Detect which cell encompasses the target text, then output its [X, Y] center coordinate. 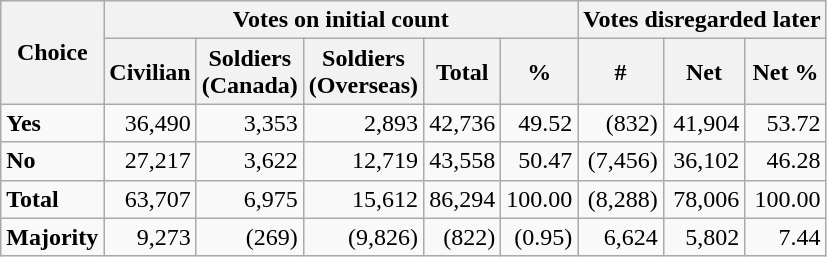
(822) [462, 237]
2,893 [363, 123]
6,975 [250, 199]
41,904 [704, 123]
Soldiers(Overseas) [363, 72]
Votes on initial count [341, 20]
7.44 [786, 237]
42,736 [462, 123]
9,273 [150, 237]
15,612 [363, 199]
50.47 [540, 161]
% [540, 72]
43,558 [462, 161]
No [52, 161]
6,624 [621, 237]
Net [704, 72]
86,294 [462, 199]
Yes [52, 123]
63,707 [150, 199]
36,102 [704, 161]
# [621, 72]
(269) [250, 237]
(9,826) [363, 237]
Votes disregarded later [702, 20]
36,490 [150, 123]
5,802 [704, 237]
Soldiers(Canada) [250, 72]
27,217 [150, 161]
(0.95) [540, 237]
53.72 [786, 123]
Majority [52, 237]
3,622 [250, 161]
46.28 [786, 161]
3,353 [250, 123]
12,719 [363, 161]
Net % [786, 72]
(832) [621, 123]
(8,288) [621, 199]
Choice [52, 52]
(7,456) [621, 161]
49.52 [540, 123]
Civilian [150, 72]
78,006 [704, 199]
